Extract the [X, Y] coordinate from the center of the cell holding the provided text.  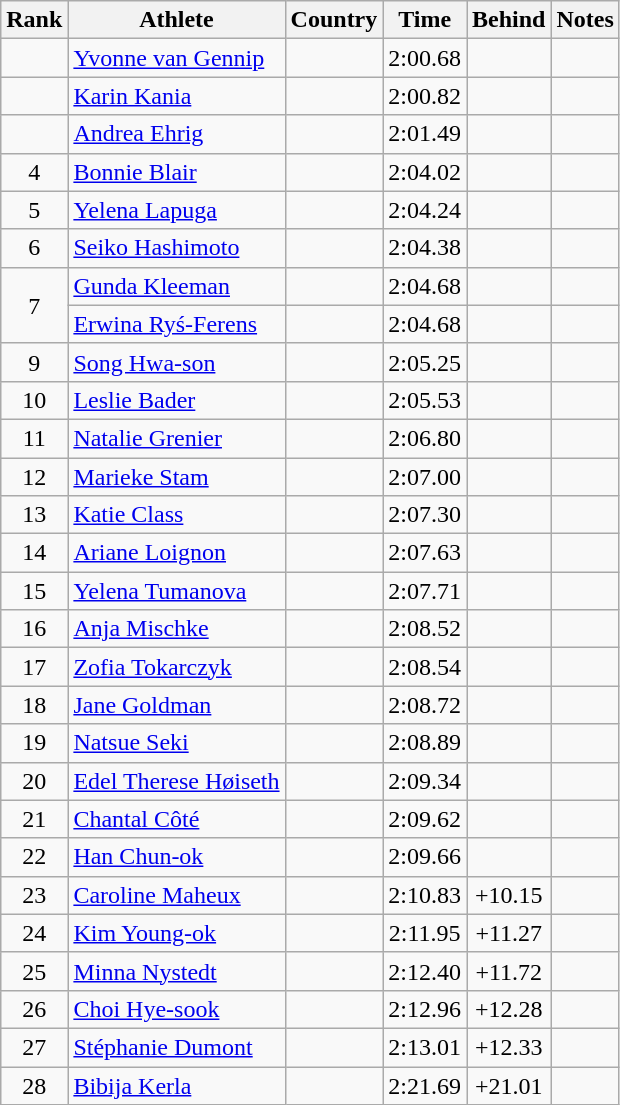
5 [34, 210]
+10.15 [509, 895]
2:09.66 [425, 857]
Choi Hye-sook [176, 1009]
2:08.52 [425, 629]
6 [34, 248]
+11.27 [509, 933]
16 [34, 629]
2:12.96 [425, 1009]
2:08.72 [425, 705]
24 [34, 933]
13 [34, 515]
2:08.54 [425, 667]
Marieke Stam [176, 477]
Notes [585, 20]
2:08.89 [425, 743]
Rank [34, 20]
Yelena Lapuga [176, 210]
10 [34, 400]
2:07.00 [425, 477]
Han Chun-ok [176, 857]
27 [34, 1047]
2:07.63 [425, 553]
Seiko Hashimoto [176, 248]
Natalie Grenier [176, 438]
Natsue Seki [176, 743]
Anja Mischke [176, 629]
Karin Kania [176, 96]
18 [34, 705]
Jane Goldman [176, 705]
23 [34, 895]
Leslie Bader [176, 400]
2:21.69 [425, 1085]
Stéphanie Dumont [176, 1047]
2:05.25 [425, 362]
+12.33 [509, 1047]
+12.28 [509, 1009]
2:01.49 [425, 134]
Minna Nystedt [176, 971]
2:09.34 [425, 781]
2:00.68 [425, 58]
Andrea Ehrig [176, 134]
Kim Young-ok [176, 933]
Yvonne van Gennip [176, 58]
21 [34, 819]
2:04.02 [425, 172]
12 [34, 477]
2:10.83 [425, 895]
2:11.95 [425, 933]
2:04.24 [425, 210]
2:05.53 [425, 400]
15 [34, 591]
20 [34, 781]
14 [34, 553]
Behind [509, 20]
4 [34, 172]
Chantal Côté [176, 819]
+11.72 [509, 971]
2:07.30 [425, 515]
11 [34, 438]
25 [34, 971]
2:13.01 [425, 1047]
Katie Class [176, 515]
Gunda Kleeman [176, 286]
2:07.71 [425, 591]
+21.01 [509, 1085]
19 [34, 743]
2:12.40 [425, 971]
Athlete [176, 20]
Caroline Maheux [176, 895]
7 [34, 305]
2:04.38 [425, 248]
Song Hwa-son [176, 362]
28 [34, 1085]
22 [34, 857]
Country [334, 20]
Zofia Tokarczyk [176, 667]
Yelena Tumanova [176, 591]
2:09.62 [425, 819]
Erwina Ryś-Ferens [176, 324]
Bonnie Blair [176, 172]
2:06.80 [425, 438]
2:00.82 [425, 96]
Ariane Loignon [176, 553]
17 [34, 667]
Bibija Kerla [176, 1085]
Edel Therese Høiseth [176, 781]
26 [34, 1009]
9 [34, 362]
Time [425, 20]
